Detect which cell encompasses the target text, then output its (x, y) center coordinate. 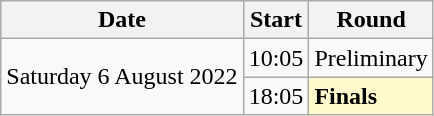
Saturday 6 August 2022 (122, 77)
10:05 (276, 58)
Preliminary (371, 58)
18:05 (276, 96)
Start (276, 20)
Round (371, 20)
Date (122, 20)
Finals (371, 96)
